Extract the (X, Y) coordinate from the center of the cell holding the provided text.  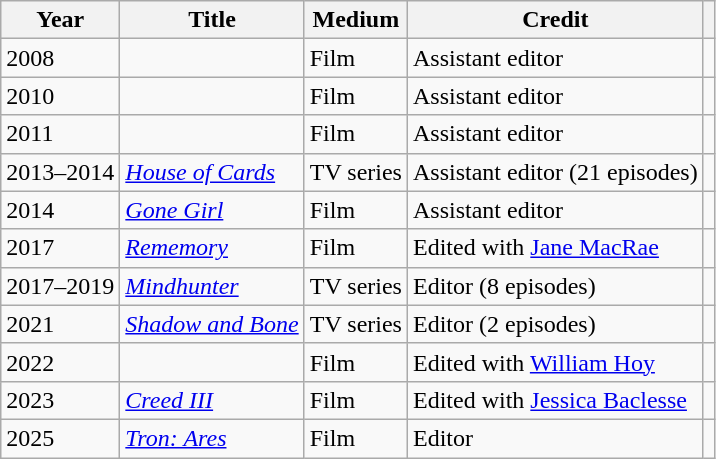
Creed III (212, 400)
Medium (356, 20)
Editor (2 episodes) (555, 324)
2021 (60, 324)
Year (60, 20)
Tron: Ares (212, 438)
Editor (555, 438)
Mindhunter (212, 286)
2025 (60, 438)
House of Cards (212, 172)
Edited with William Hoy (555, 362)
Edited with Jessica Baclesse (555, 400)
2010 (60, 96)
Credit (555, 20)
Assistant editor (21 episodes) (555, 172)
2008 (60, 58)
2017–2019 (60, 286)
Shadow and Bone (212, 324)
Editor (8 episodes) (555, 286)
Title (212, 20)
2011 (60, 134)
2022 (60, 362)
2014 (60, 210)
Rememory (212, 248)
2017 (60, 248)
2023 (60, 400)
Gone Girl (212, 210)
Edited with Jane MacRae (555, 248)
2013–2014 (60, 172)
